Provide the [x, y] coordinate of the cell's center where the given text is located.  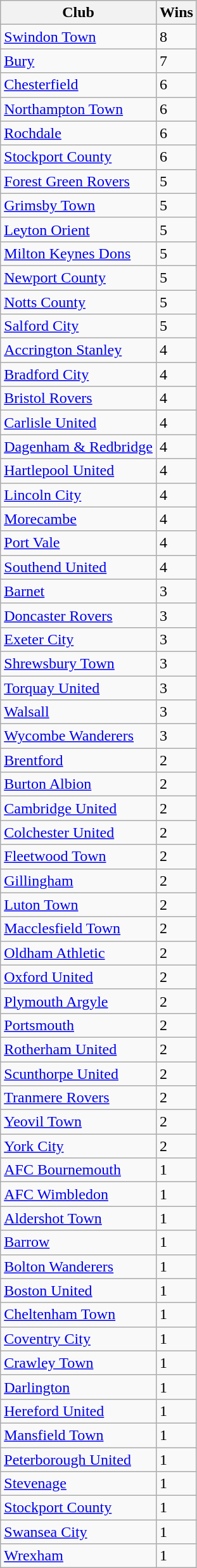
Luton Town [79, 905]
AFC Wimbledon [79, 1194]
Forest Green Rovers [79, 181]
Newport County [79, 277]
Wycombe Wanderers [79, 736]
8 [176, 37]
Cheltenham Town [79, 1315]
Milton Keynes Dons [79, 253]
Barnet [79, 591]
Barrow [79, 1242]
Tranmere Rovers [79, 1098]
Burton Albion [79, 784]
Aldershot Town [79, 1218]
Swindon Town [79, 37]
Boston United [79, 1291]
Portsmouth [79, 1025]
Oxford United [79, 977]
Salford City [79, 326]
Bristol Rovers [79, 398]
Bury [79, 61]
Wrexham [79, 1556]
Bradford City [79, 374]
Scunthorpe United [79, 1074]
Club [79, 13]
Plymouth Argyle [79, 1001]
Rotherham United [79, 1049]
Gillingham [79, 881]
Stevenage [79, 1484]
Colchester United [79, 832]
Darlington [79, 1387]
Cambridge United [79, 808]
Morecambe [79, 519]
Dagenham & Redbridge [79, 447]
Yeovil Town [79, 1122]
Hereford United [79, 1411]
Macclesfield Town [79, 929]
Walsall [79, 712]
Oldham Athletic [79, 953]
Port Vale [79, 543]
Brentford [79, 760]
Fleetwood Town [79, 857]
Torquay United [79, 687]
Leyton Orient [79, 229]
Hartlepool United [79, 471]
Carlisle United [79, 423]
Southend United [79, 567]
Crawley Town [79, 1363]
Mansfield Town [79, 1435]
Northampton Town [79, 109]
Doncaster Rovers [79, 615]
Notts County [79, 302]
York City [79, 1146]
Peterborough United [79, 1459]
Bolton Wanderers [79, 1266]
AFC Bournemouth [79, 1170]
Grimsby Town [79, 205]
Lincoln City [79, 495]
Wins [176, 13]
Rochdale [79, 133]
Chesterfield [79, 85]
Shrewsbury Town [79, 663]
Exeter City [79, 639]
7 [176, 61]
Swansea City [79, 1532]
Accrington Stanley [79, 350]
Coventry City [79, 1339]
